From the cell containing the given text, extract its center point as (x, y) coordinate. 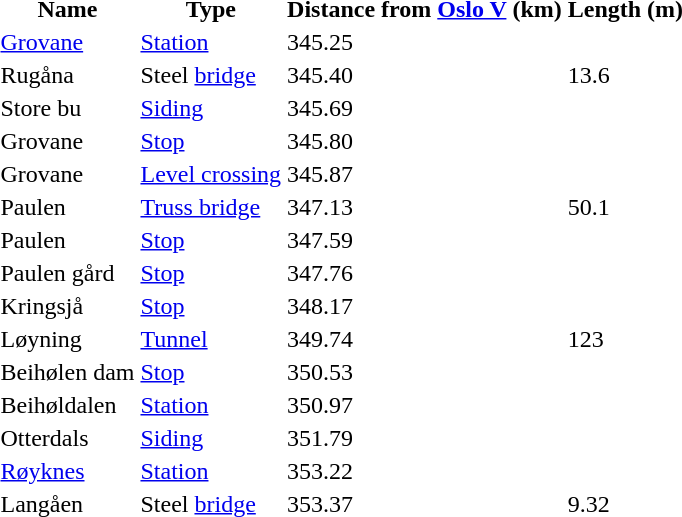
353.22 (425, 471)
348.17 (425, 306)
345.87 (425, 174)
Truss bridge (211, 207)
345.25 (425, 42)
347.59 (425, 240)
Tunnel (211, 339)
345.69 (425, 108)
347.76 (425, 273)
347.13 (425, 207)
350.53 (425, 372)
351.79 (425, 438)
345.40 (425, 75)
345.80 (425, 141)
349.74 (425, 339)
Level crossing (211, 174)
350.97 (425, 405)
Steel bridge (211, 75)
